Find where the given text appears and provide that cell's center as [X, Y] coordinate. 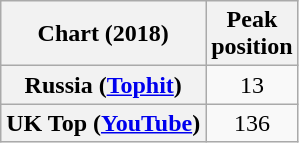
UK Top (YouTube) [104, 123]
136 [252, 123]
13 [252, 85]
Peak position [252, 34]
Russia (Tophit) [104, 85]
Chart (2018) [104, 34]
